Return [x, y] of the center of cell containing provided text 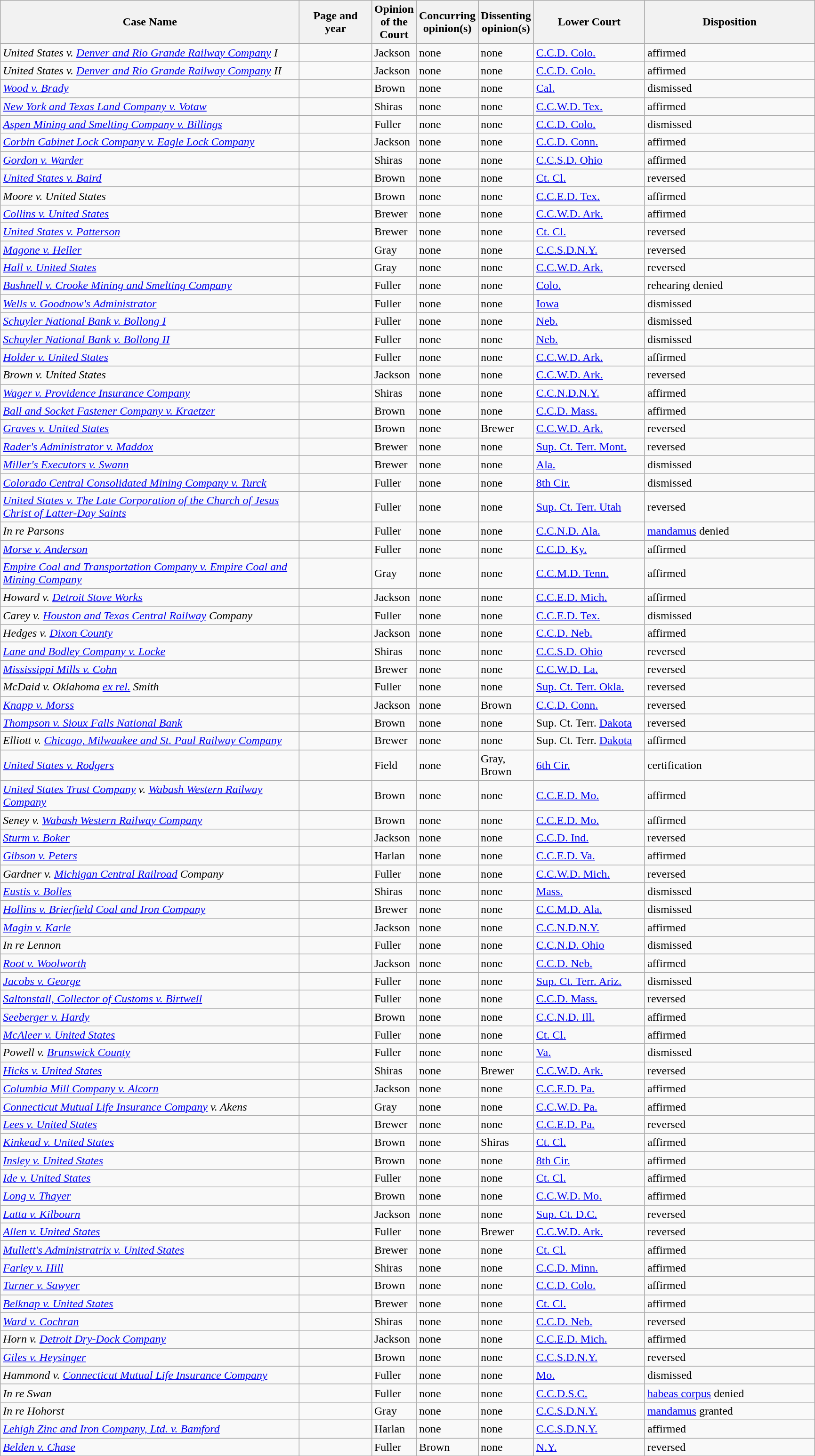
Holder v. United States [150, 357]
Dissenting opinion(s) [506, 22]
United States v. Baird [150, 178]
Ide v. United States [150, 1178]
Disposition [730, 22]
C.C.W.D. Mo. [589, 1196]
Allen v. United States [150, 1232]
Connecticut Mutual Life Insurance Company v. Akens [150, 1106]
Giles v. Heysinger [150, 1357]
Insley v. United States [150, 1160]
Moore v. United States [150, 196]
In re Hohorst [150, 1411]
Belden v. Chase [150, 1447]
United States v. The Late Corporation of the Church of Jesus Christ of Latter-Day Saints [150, 506]
Lees v. United States [150, 1124]
Farley v. Hill [150, 1268]
Sup. Ct. D.C. [589, 1214]
C.C.E.D. Va. [589, 856]
Hedges v. Dixon County [150, 633]
Empire Coal and Transportation Company v. Empire Coal and Mining Company [150, 573]
Rader's Administrator v. Maddox [150, 447]
Long v. Thayer [150, 1196]
Sturm v. Boker [150, 838]
New York and Texas Land Company v. Votaw [150, 106]
Case Name [150, 22]
Hammond v. Connecticut Mutual Life Insurance Company [150, 1375]
Jacobs v. George [150, 981]
Aspen Mining and Smelting Company v. Billings [150, 124]
C.C.D. Ky. [589, 549]
Ala. [589, 464]
In re Swan [150, 1393]
Wells v. Goodnow's Administrator [150, 304]
Wager v. Providence Insurance Company [150, 393]
Colo. [589, 286]
Latta v. Kilbourn [150, 1214]
Sup. Ct. Terr. Utah [589, 506]
C.C.W.D. Tex. [589, 106]
United States v. Patterson [150, 232]
Gray, Brown [506, 765]
Miller's Executors v. Swann [150, 464]
Belknap v. United States [150, 1304]
C.C.W.D. Pa. [589, 1106]
Magin v. Karle [150, 928]
Powell v. Brunswick County [150, 1053]
Page and year [336, 22]
Magone v. Heller [150, 250]
United States v. Denver and Rio Grande Railway Company I [150, 53]
Sup. Ct. Terr. Ariz. [589, 981]
Gibson v. Peters [150, 856]
Mississippi Mills v. Cohn [150, 669]
Concurring opinion(s) [447, 22]
Turner v. Sawyer [150, 1286]
Mullett's Administratrix v. United States [150, 1250]
certification [730, 765]
Kinkead v. United States [150, 1142]
Sup. Ct. Terr. Okla. [589, 687]
Eustis v. Bolles [150, 892]
Thompson v. Sioux Falls National Bank [150, 723]
C.C.W.D. Mich. [589, 874]
Hicks v. United States [150, 1071]
Hollins v. Brierfield Coal and Iron Company [150, 910]
Collins v. United States [150, 214]
C.C.N.D. Ohio [589, 945]
Corbin Cabinet Lock Company v. Eagle Lock Company [150, 142]
Horn v. Detroit Dry-Dock Company [150, 1339]
6th Cir. [589, 765]
Schuyler National Bank v. Bollong I [150, 321]
Knapp v. Morss [150, 705]
Mo. [589, 1375]
Seney v. Wabash Western Railway Company [150, 820]
Gordon v. Warder [150, 160]
Lane and Bodley Company v. Locke [150, 651]
In re Lennon [150, 945]
Wood v. Brady [150, 88]
C.C.D.S.C. [589, 1393]
Bushnell v. Crooke Mining and Smelting Company [150, 286]
Cal. [589, 88]
Columbia Mill Company v. Alcorn [150, 1088]
C.C.W.D. La. [589, 669]
Ball and Socket Fastener Company v. Kraetzer [150, 411]
Howard v. Detroit Stove Works [150, 598]
Lehigh Zinc and Iron Company, Ltd. v. Bamford [150, 1429]
mandamus granted [730, 1411]
habeas corpus denied [730, 1393]
C.C.D. Ind. [589, 838]
Sup. Ct. Terr. Mont. [589, 447]
C.C.N.D. Ill. [589, 1017]
Field [394, 765]
mandamus denied [730, 531]
C.C.M.D. Tenn. [589, 573]
McDaid v. Oklahoma ex rel. Smith [150, 687]
Colorado Central Consolidated Mining Company v. Turck [150, 482]
C.C.N.D. Ala. [589, 531]
Carey v. Houston and Texas Central Railway Company [150, 616]
Seeberger v. Hardy [150, 1017]
Opinion of the Court [394, 22]
N.Y. [589, 1447]
Va. [589, 1053]
Lower Court [589, 22]
C.C.D. Minn. [589, 1268]
Iowa [589, 304]
Gardner v. Michigan Central Railroad Company [150, 874]
Saltonstall, Collector of Customs v. Birtwell [150, 999]
Schuyler National Bank v. Bollong II [150, 339]
McAleer v. United States [150, 1035]
Graves v. United States [150, 429]
United States Trust Company v. Wabash Western Railway Company [150, 795]
Ward v. Cochran [150, 1321]
C.C.M.D. Ala. [589, 910]
Brown v. United States [150, 375]
Root v. Woolworth [150, 963]
Hall v. United States [150, 268]
Mass. [589, 892]
In re Parsons [150, 531]
United States v. Denver and Rio Grande Railway Company II [150, 71]
Elliott v. Chicago, Milwaukee and St. Paul Railway Company [150, 741]
rehearing denied [730, 286]
United States v. Rodgers [150, 765]
Morse v. Anderson [150, 549]
